Find where the given text appears and provide that cell's center as (x, y) coordinate. 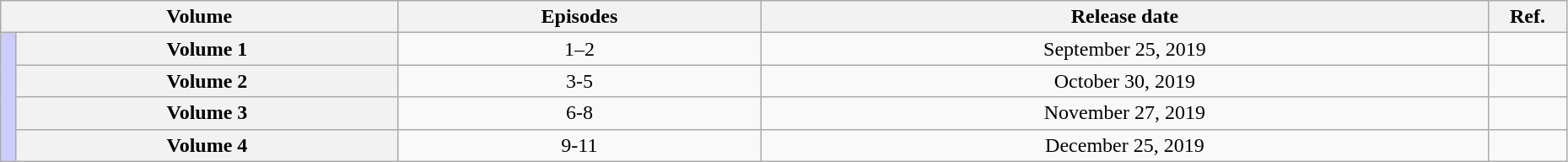
December 25, 2019 (1124, 145)
October 30, 2019 (1124, 81)
1–2 (580, 49)
9-11 (580, 145)
Episodes (580, 17)
6-8 (580, 113)
November 27, 2019 (1124, 113)
3-5 (580, 81)
Ref. (1528, 17)
September 25, 2019 (1124, 49)
Volume 4 (207, 145)
Volume (199, 17)
Volume 1 (207, 49)
Release date (1124, 17)
Volume 2 (207, 81)
Volume 3 (207, 113)
